For the text-containing cell, return its midpoint in [X, Y] coordinate format. 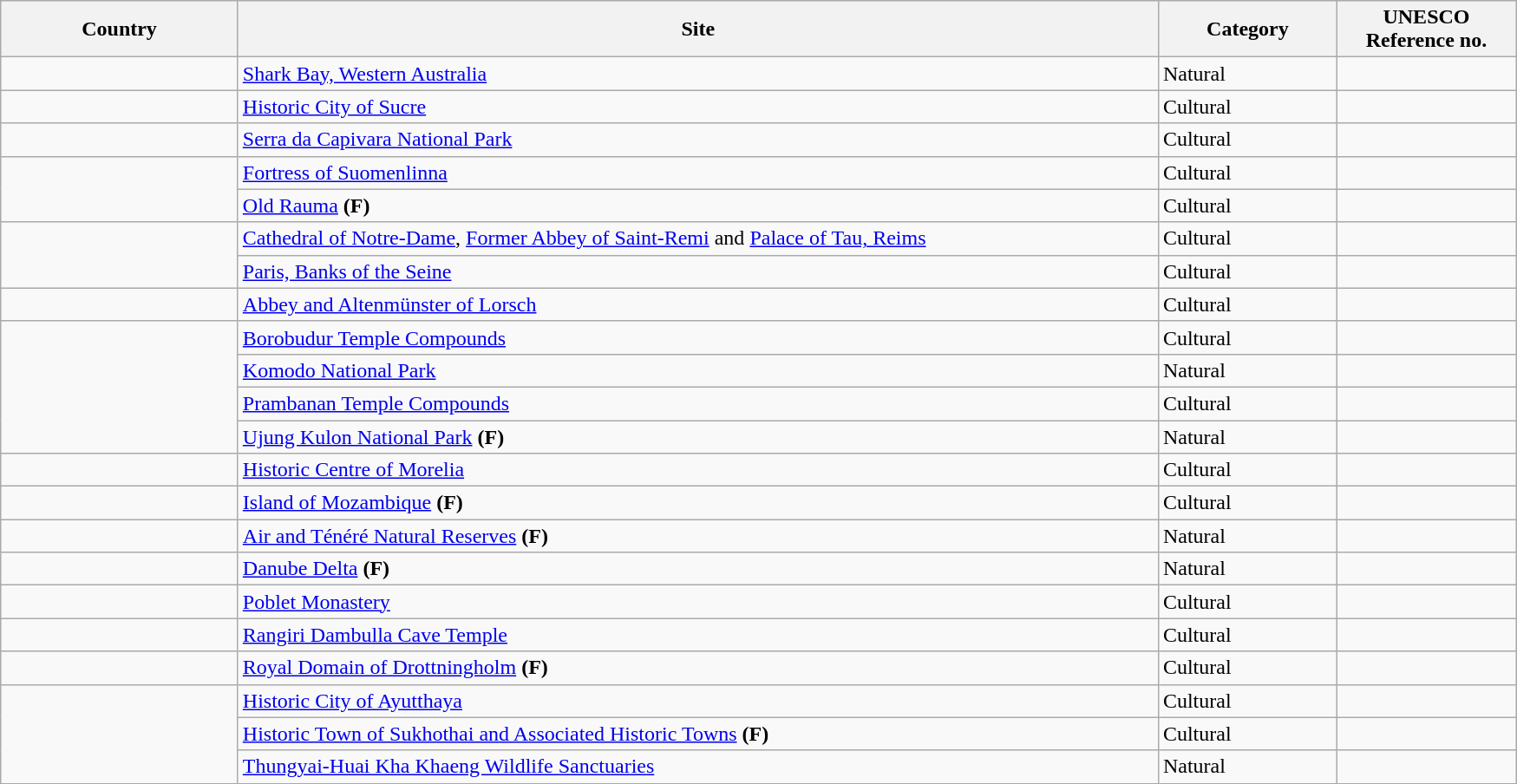
Country [120, 29]
Historic Town of Sukhothai and Associated Historic Towns (F) [697, 734]
Thungyai-Huai Kha Khaeng Wildlife Sanctuaries [697, 767]
Shark Bay, Western Australia [697, 74]
Danube Delta (F) [697, 569]
Historic City of Ayutthaya [697, 701]
Komodo National Park [697, 370]
Prambanan Temple Compounds [697, 403]
Abbey and Altenmünster of Lorsch [697, 304]
Category [1247, 29]
Fortress of Suomenlinna [697, 173]
Royal Domain of Drottningholm (F) [697, 668]
Serra da Capivara National Park [697, 140]
Historic Centre of Morelia [697, 470]
Site [697, 29]
Borobudur Temple Compounds [697, 337]
Rangiri Dambulla Cave Temple [697, 635]
UNESCO Reference no. [1426, 29]
Ujung Kulon National Park (F) [697, 436]
Historic City of Sucre [697, 107]
Air and Ténéré Natural Reserves (F) [697, 536]
Island of Mozambique (F) [697, 503]
Cathedral of Notre-Dame, Former Abbey of Saint-Remi and Palace of Tau, Reims [697, 238]
Old Rauma (F) [697, 206]
Paris, Banks of the Seine [697, 271]
Poblet Monastery [697, 602]
